Capture the cell that displays the provided text and extract its (x, y) central coordinate. 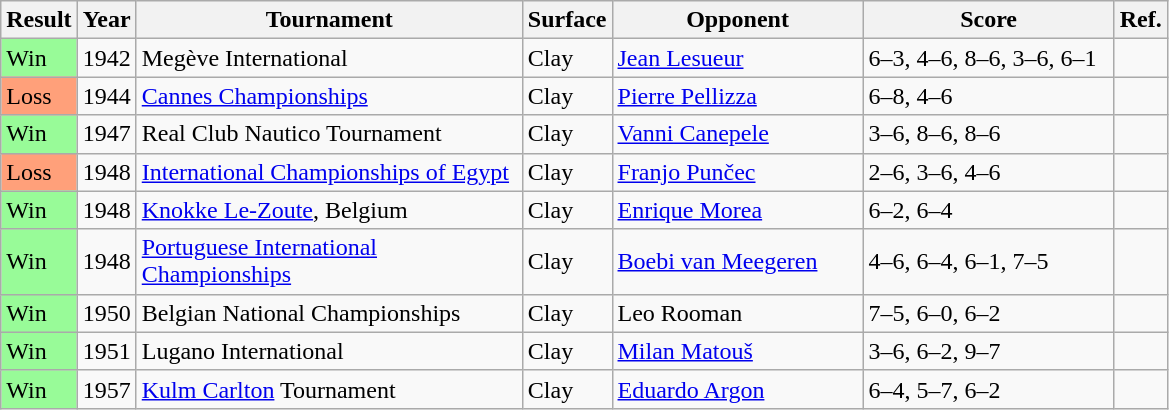
2–6, 3–6, 4–6 (988, 172)
1944 (106, 96)
6–4, 5–7, 6–2 (988, 389)
Jean Lesueur (738, 58)
Eduardo Argon (738, 389)
Cannes Championships (329, 96)
Kulm Carlton Tournament (329, 389)
Surface (567, 20)
6–3, 4–6, 8–6, 3–6, 6–1 (988, 58)
7–5, 6–0, 6–2 (988, 313)
Knokke Le-Zoute, Belgium (329, 210)
3–6, 8–6, 8–6 (988, 134)
Milan Matouš (738, 351)
1951 (106, 351)
International Championships of Egypt (329, 172)
1957 (106, 389)
Tournament (329, 20)
Result (39, 20)
6–8, 4–6 (988, 96)
Pierre Pellizza (738, 96)
6–2, 6–4 (988, 210)
1950 (106, 313)
1942 (106, 58)
Ref. (1140, 20)
Belgian National Championships (329, 313)
Enrique Morea (738, 210)
Megève International (329, 58)
Leo Rooman (738, 313)
Real Club Nautico Tournament (329, 134)
4–6, 6–4, 6–1, 7–5 (988, 262)
1947 (106, 134)
Lugano International (329, 351)
3–6, 6–2, 9–7 (988, 351)
Vanni Canepele (738, 134)
Score (988, 20)
Portuguese International Championships (329, 262)
Boebi van Meegeren (738, 262)
Franjo Punčec (738, 172)
Year (106, 20)
Opponent (738, 20)
